Return (X, Y) of the center of cell containing provided text 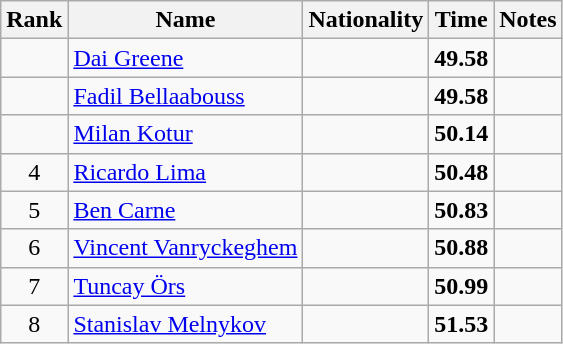
7 (34, 286)
6 (34, 248)
Dai Greene (186, 58)
Stanislav Melnykov (186, 324)
Nationality (366, 20)
5 (34, 210)
Time (462, 20)
Name (186, 20)
Fadil Bellaabouss (186, 96)
50.48 (462, 172)
Notes (528, 20)
Rank (34, 20)
8 (34, 324)
Vincent Vanryckeghem (186, 248)
50.88 (462, 248)
4 (34, 172)
Ben Carne (186, 210)
50.83 (462, 210)
Milan Kotur (186, 134)
Tuncay Örs (186, 286)
50.99 (462, 286)
Ricardo Lima (186, 172)
51.53 (462, 324)
50.14 (462, 134)
